From the cell containing the given text, extract its center point as [x, y] coordinate. 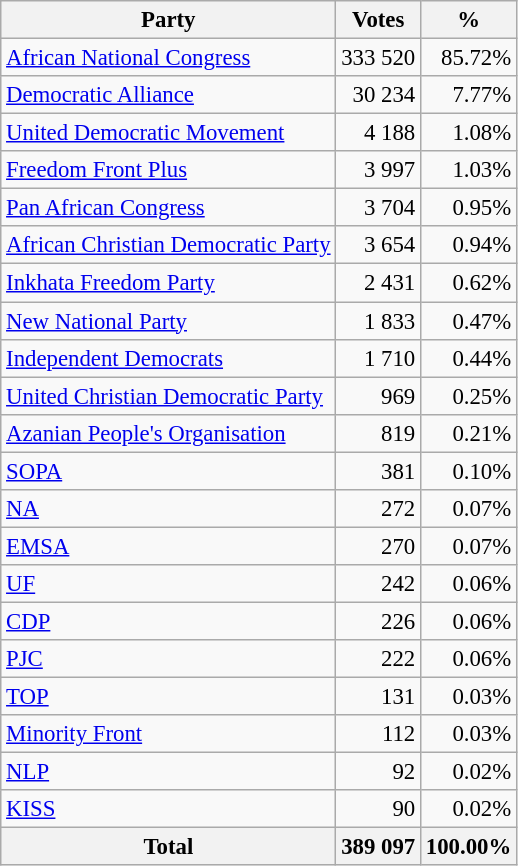
222 [378, 659]
Total [168, 847]
0.25% [469, 396]
NLP [168, 772]
Independent Democrats [168, 358]
85.72% [469, 58]
EMSA [168, 546]
112 [378, 734]
242 [378, 584]
United Democratic Movement [168, 133]
226 [378, 621]
0.62% [469, 283]
UF [168, 584]
African Christian Democratic Party [168, 245]
CDP [168, 621]
Inkhata Freedom Party [168, 283]
TOP [168, 697]
Azanian People's Organisation [168, 433]
30 234 [378, 95]
90 [378, 809]
Minority Front [168, 734]
PJC [168, 659]
0.95% [469, 208]
United Christian Democratic Party [168, 396]
969 [378, 396]
1 833 [378, 321]
3 654 [378, 245]
92 [378, 772]
272 [378, 509]
0.94% [469, 245]
3 997 [378, 170]
1.08% [469, 133]
100.00% [469, 847]
333 520 [378, 58]
SOPA [168, 471]
% [469, 20]
1 710 [378, 358]
NA [168, 509]
389 097 [378, 847]
Votes [378, 20]
Party [168, 20]
African National Congress [168, 58]
819 [378, 433]
270 [378, 546]
7.77% [469, 95]
0.44% [469, 358]
KISS [168, 809]
131 [378, 697]
New National Party [168, 321]
0.21% [469, 433]
1.03% [469, 170]
Democratic Alliance [168, 95]
0.47% [469, 321]
Freedom Front Plus [168, 170]
Pan African Congress [168, 208]
2 431 [378, 283]
3 704 [378, 208]
4 188 [378, 133]
381 [378, 471]
0.10% [469, 471]
